Return [X, Y] of the center of cell containing provided text 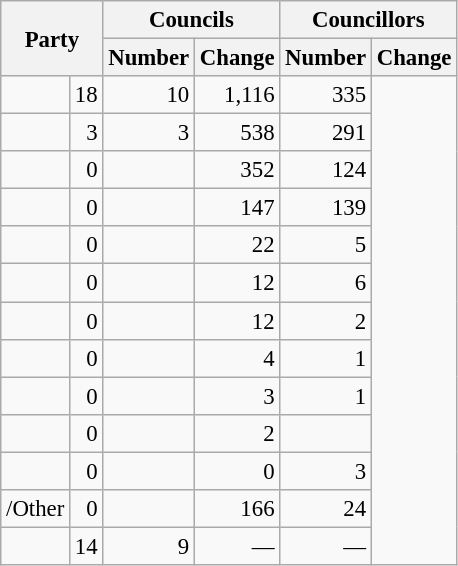
10 [149, 95]
18 [86, 95]
/Other [36, 509]
Councils [192, 20]
538 [238, 133]
147 [238, 208]
124 [326, 170]
139 [326, 208]
Councillors [368, 20]
5 [326, 245]
1,116 [238, 95]
24 [326, 509]
22 [238, 245]
Party [52, 38]
6 [326, 283]
291 [326, 133]
335 [326, 95]
166 [238, 509]
14 [86, 546]
352 [238, 170]
4 [238, 358]
9 [149, 546]
